Return the [x, y] coordinate for the center point of the cell that contains the specified text.  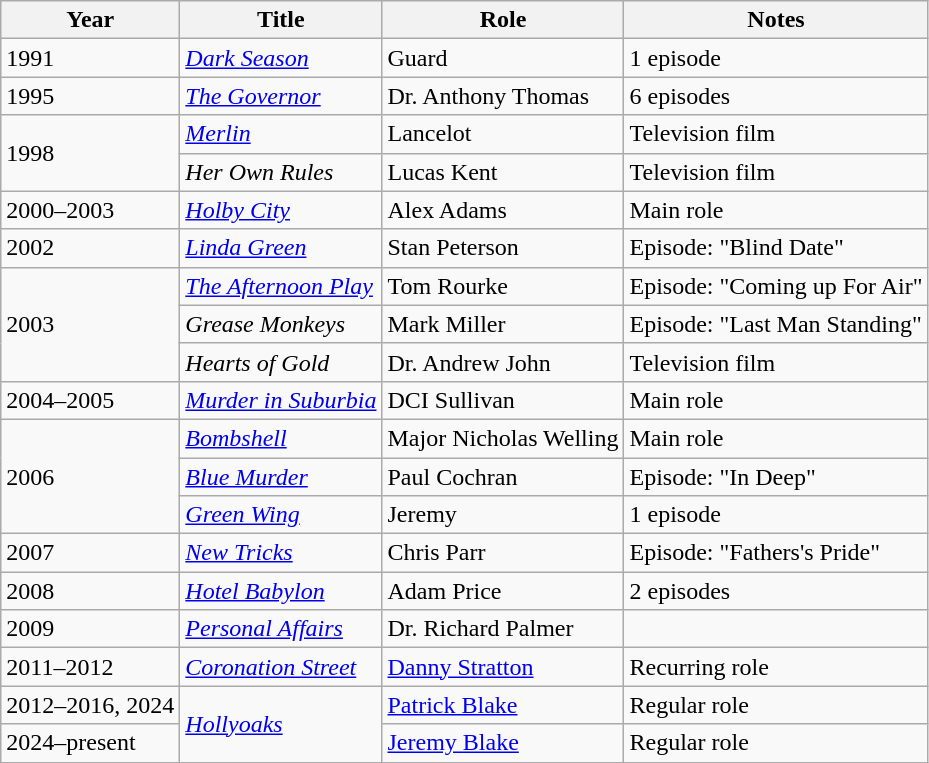
Hearts of Gold [281, 362]
Linda Green [281, 248]
2002 [90, 248]
Episode: "In Deep" [776, 477]
Major Nicholas Welling [503, 438]
Murder in Suburbia [281, 400]
Coronation Street [281, 667]
New Tricks [281, 553]
Lucas Kent [503, 172]
6 episodes [776, 96]
2006 [90, 476]
2011–2012 [90, 667]
2012–2016, 2024 [90, 705]
Paul Cochran [503, 477]
Bombshell [281, 438]
Episode: "Blind Date" [776, 248]
Title [281, 20]
Lancelot [503, 134]
2009 [90, 629]
Episode: "Coming up For Air" [776, 286]
Holby City [281, 210]
Dr. Andrew John [503, 362]
Dark Season [281, 58]
Jeremy [503, 515]
Adam Price [503, 591]
Grease Monkeys [281, 324]
Merlin [281, 134]
Blue Murder [281, 477]
The Afternoon Play [281, 286]
1991 [90, 58]
1998 [90, 153]
Personal Affairs [281, 629]
Year [90, 20]
2000–2003 [90, 210]
Her Own Rules [281, 172]
Role [503, 20]
Guard [503, 58]
The Governor [281, 96]
Hollyoaks [281, 724]
Dr. Anthony Thomas [503, 96]
2007 [90, 553]
Danny Stratton [503, 667]
2 episodes [776, 591]
2008 [90, 591]
Green Wing [281, 515]
Episode: "Last Man Standing" [776, 324]
Recurring role [776, 667]
Dr. Richard Palmer [503, 629]
Tom Rourke [503, 286]
Patrick Blake [503, 705]
Episode: "Fathers's Pride" [776, 553]
Chris Parr [503, 553]
Stan Peterson [503, 248]
2004–2005 [90, 400]
Mark Miller [503, 324]
2003 [90, 324]
1995 [90, 96]
Notes [776, 20]
2024–present [90, 743]
Jeremy Blake [503, 743]
DCI Sullivan [503, 400]
Alex Adams [503, 210]
Hotel Babylon [281, 591]
